Output the [x, y] coordinate of the center of the cell containing the given text.  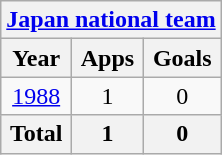
Japan national team [111, 20]
Total [36, 134]
1988 [36, 96]
Goals [182, 58]
Apps [108, 58]
Year [36, 58]
